Determine the [x, y] coordinate at the center of the cell enclosing the given text.  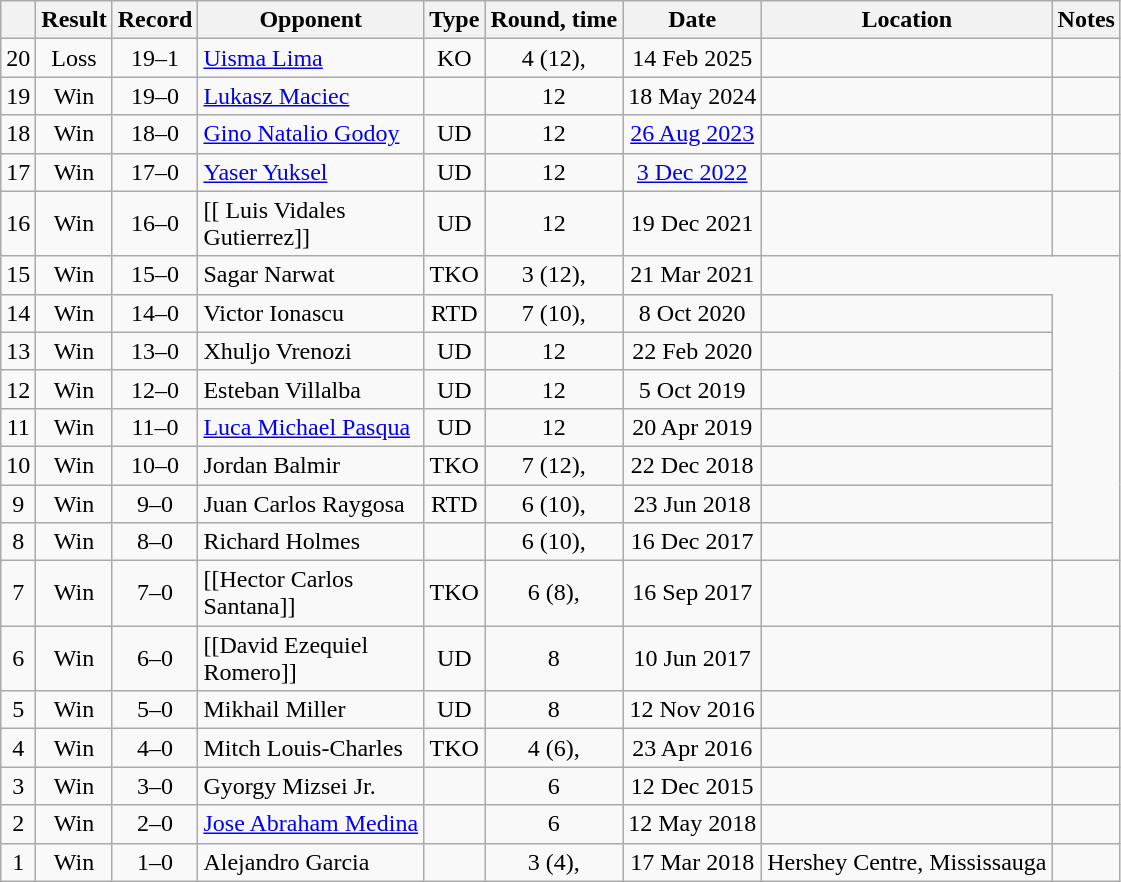
5 [18, 710]
22 Feb 2020 [692, 351]
2–0 [155, 824]
12 Nov 2016 [692, 710]
Richard Holmes [311, 542]
14 [18, 313]
16–0 [155, 224]
Location [907, 20]
7 (12), [554, 465]
12 Dec 2015 [692, 786]
23 Jun 2018 [692, 503]
15–0 [155, 275]
15 [18, 275]
20 Apr 2019 [692, 427]
21 Mar 2021 [692, 275]
Gino Natalio Godoy [311, 134]
3 Dec 2022 [692, 172]
5 Oct 2019 [692, 389]
22 Dec 2018 [692, 465]
1 [18, 862]
19–0 [155, 96]
KO [454, 58]
7–0 [155, 594]
Date [692, 20]
26 Aug 2023 [692, 134]
Opponent [311, 20]
Hershey Centre, Mississauga [907, 862]
13–0 [155, 351]
18 [18, 134]
Result [74, 20]
18–0 [155, 134]
4 (6), [554, 748]
Esteban Villalba [311, 389]
Juan Carlos Raygosa [311, 503]
19 [18, 96]
14–0 [155, 313]
11–0 [155, 427]
10 [18, 465]
7 [18, 594]
Uisma Lima [311, 58]
[[David EzequielRomero]] [311, 658]
Yaser Yuksel [311, 172]
3 [18, 786]
18 May 2024 [692, 96]
Round, time [554, 20]
Lukasz Maciec [311, 96]
Sagar Narwat [311, 275]
Luca Michael Pasqua [311, 427]
[[ Luis VidalesGutierrez]] [311, 224]
20 [18, 58]
3 (4), [554, 862]
Mitch Louis-Charles [311, 748]
Victor Ionascu [311, 313]
Loss [74, 58]
16 Sep 2017 [692, 594]
4 [18, 748]
Mikhail Miller [311, 710]
17–0 [155, 172]
6 (8), [554, 594]
19–1 [155, 58]
12 May 2018 [692, 824]
3–0 [155, 786]
17 [18, 172]
9–0 [155, 503]
7 (10), [554, 313]
6–0 [155, 658]
Jordan Balmir [311, 465]
Jose Abraham Medina [311, 824]
5–0 [155, 710]
12–0 [155, 389]
17 Mar 2018 [692, 862]
8 Oct 2020 [692, 313]
4–0 [155, 748]
Type [454, 20]
14 Feb 2025 [692, 58]
Notes [1086, 20]
Record [155, 20]
Alejandro Garcia [311, 862]
10–0 [155, 465]
9 [18, 503]
2 [18, 824]
11 [18, 427]
4 (12), [554, 58]
13 [18, 351]
23 Apr 2016 [692, 748]
1–0 [155, 862]
Xhuljo Vrenozi [311, 351]
8–0 [155, 542]
19 Dec 2021 [692, 224]
3 (12), [554, 275]
10 Jun 2017 [692, 658]
16 [18, 224]
Gyorgy Mizsei Jr. [311, 786]
[[Hector CarlosSantana]] [311, 594]
16 Dec 2017 [692, 542]
